Output the [x, y] coordinate of the center of the cell containing the given text.  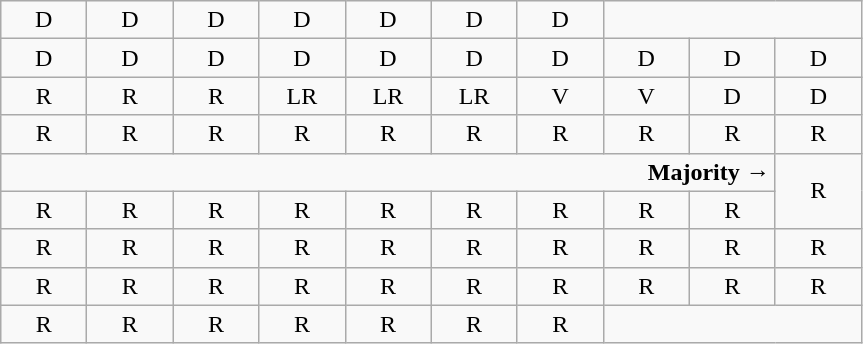
Majority → [388, 172]
